For the text-containing cell, return its midpoint in [X, Y] coordinate format. 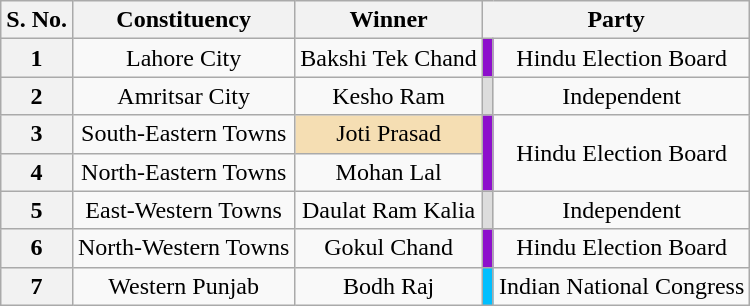
Joti Prasad [389, 134]
Winner [389, 20]
North-Western Towns [183, 248]
Kesho Ram [389, 96]
Constituency [183, 20]
Daulat Ram Kalia [389, 210]
Party [616, 20]
Gokul Chand [389, 248]
Lahore City [183, 58]
Mohan Lal [389, 172]
4 [37, 172]
5 [37, 210]
3 [37, 134]
Amritsar City [183, 96]
Indian National Congress [621, 286]
Western Punjab [183, 286]
1 [37, 58]
S. No. [37, 20]
6 [37, 248]
Bodh Raj [389, 286]
2 [37, 96]
Bakshi Tek Chand [389, 58]
East-Western Towns [183, 210]
North-Eastern Towns [183, 172]
South-Eastern Towns [183, 134]
7 [37, 286]
